Capture the cell that displays the provided text and extract its (X, Y) central coordinate. 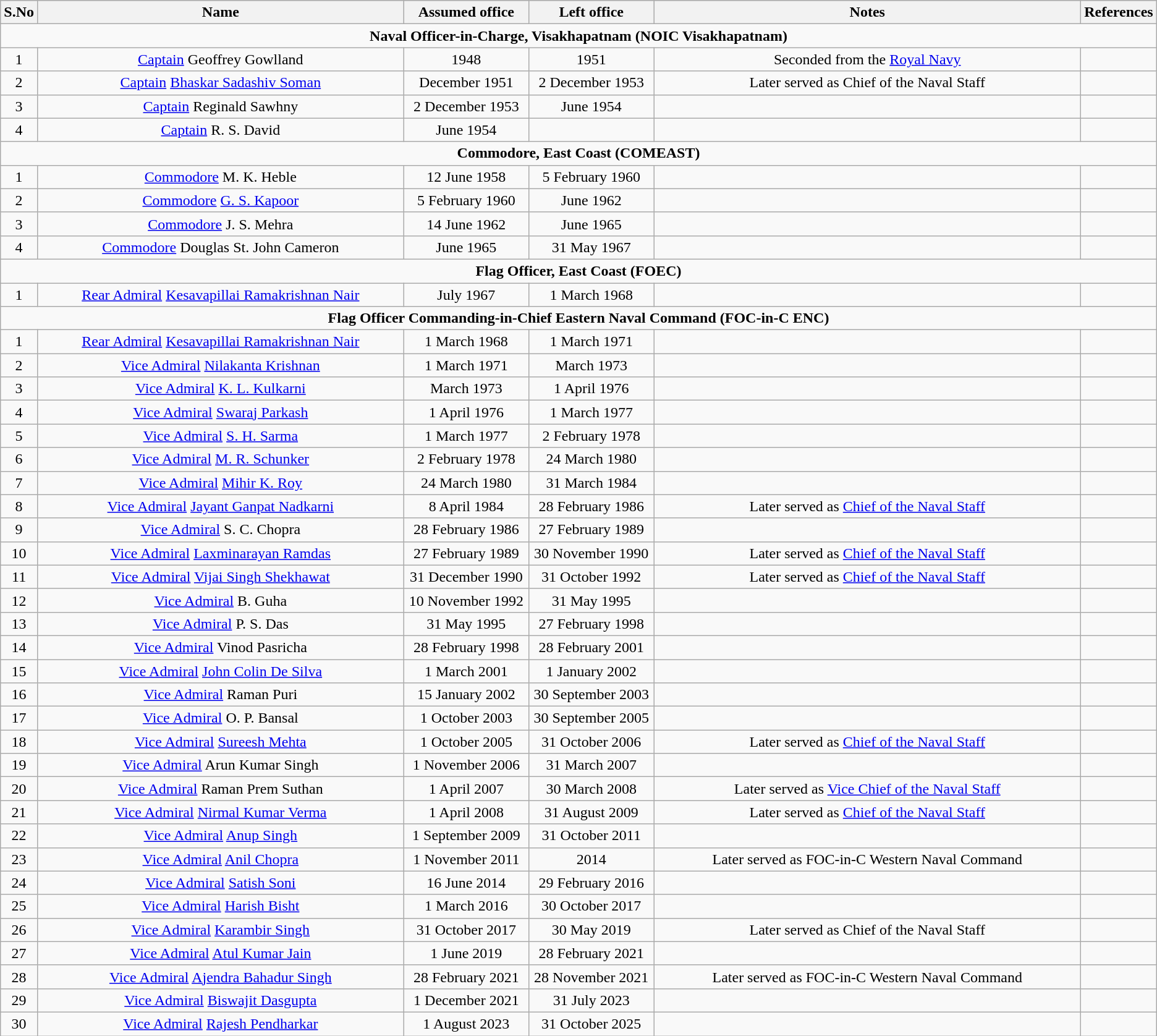
30 November 1990 (591, 553)
1 November 2011 (466, 859)
Vice Admiral Jayant Ganpat Nadkarni (220, 506)
1 March 2001 (466, 671)
31 December 1990 (466, 577)
Seconded from the Royal Navy (868, 59)
23 (19, 859)
Vice Admiral M. R. Schunker (220, 459)
Vice Admiral Raman Puri (220, 695)
Flag Officer Commanding-in-Chief Eastern Naval Command (FOC-in-C ENC) (578, 318)
Commodore J. S. Mehra (220, 224)
Vice Admiral Ajendra Bahadur Singh (220, 977)
18 (19, 742)
Vice Admiral Anup Singh (220, 836)
Vice Admiral S. C. Chopra (220, 530)
9 (19, 530)
28 November 2021 (591, 977)
31 October 2011 (591, 836)
31 March 2007 (591, 765)
Name (220, 12)
29 (19, 1000)
Flag Officer, East Coast (FOEC) (578, 271)
Assumed office (466, 12)
Vice Admiral John Colin De Silva (220, 671)
13 (19, 624)
24 (19, 883)
7 (19, 483)
28 February 2001 (591, 647)
30 September 2005 (591, 718)
29 February 2016 (591, 883)
1951 (591, 59)
27 February 1998 (591, 624)
1 October 2005 (466, 742)
Captain R. S. David (220, 130)
10 November 1992 (466, 600)
Vice Admiral Nirmal Kumar Verma (220, 812)
21 (19, 812)
Notes (868, 12)
Vice Admiral Mihir K. Roy (220, 483)
31 March 1984 (591, 483)
Vice Admiral Satish Soni (220, 883)
1 October 2003 (466, 718)
Commodore, East Coast (COMEAST) (578, 153)
Later served as Vice Chief of the Naval Staff (868, 789)
Left office (591, 12)
31 October 2017 (466, 930)
1 April 2007 (466, 789)
Vice Admiral Rajesh Pendharkar (220, 1024)
16 (19, 695)
30 September 2003 (591, 695)
Vice Admiral Laxminarayan Ramdas (220, 553)
5 (19, 436)
Vice Admiral Karambir Singh (220, 930)
Vice Admiral Sureesh Mehta (220, 742)
Vice Admiral Swaraj Parkash (220, 412)
1 April 2008 (466, 812)
26 (19, 930)
Commodore G. S. Kapoor (220, 200)
Vice Admiral Raman Prem Suthan (220, 789)
December 1951 (466, 83)
30 (19, 1024)
8 April 1984 (466, 506)
Vice Admiral Vinod Pasricha (220, 647)
1 September 2009 (466, 836)
1 November 2006 (466, 765)
12 June 1958 (466, 177)
Vice Admiral Arun Kumar Singh (220, 765)
Vice Admiral O. P. Bansal (220, 718)
Captain Reginald Sawhny (220, 106)
Captain Geoffrey Gowlland (220, 59)
Vice Admiral Atul Kumar Jain (220, 953)
22 (19, 836)
28 February 1998 (466, 647)
S.No (19, 12)
Vice Admiral Anil Chopra (220, 859)
Vice Admiral Nilakanta Krishnan (220, 365)
2014 (591, 859)
1 January 2002 (591, 671)
31 August 2009 (591, 812)
20 (19, 789)
6 (19, 459)
19 (19, 765)
Vice Admiral K. L. Kulkarni (220, 389)
1 March 2016 (466, 906)
27 (19, 953)
Vice Admiral Vijai Singh Shekhawat (220, 577)
Commodore Douglas St. John Cameron (220, 247)
References (1119, 12)
15 (19, 671)
28 (19, 977)
Vice Admiral S. H. Sarma (220, 436)
25 (19, 906)
Captain Bhaskar Sadashiv Soman (220, 83)
Vice Admiral P. S. Das (220, 624)
June 1962 (591, 200)
31 October 1992 (591, 577)
31 July 2023 (591, 1000)
14 (19, 647)
31 October 2025 (591, 1024)
8 (19, 506)
17 (19, 718)
12 (19, 600)
31 October 2006 (591, 742)
Commodore M. K. Heble (220, 177)
1 June 2019 (466, 953)
Vice Admiral B. Guha (220, 600)
July 1967 (466, 295)
15 January 2002 (466, 695)
Naval Officer-in-Charge, Visakhapatnam (NOIC Visakhapatnam) (578, 36)
16 June 2014 (466, 883)
Vice Admiral Biswajit Dasgupta (220, 1000)
30 October 2017 (591, 906)
11 (19, 577)
30 May 2019 (591, 930)
1 August 2023 (466, 1024)
1 December 2021 (466, 1000)
10 (19, 553)
14 June 1962 (466, 224)
1948 (466, 59)
Vice Admiral Harish Bisht (220, 906)
31 May 1967 (591, 247)
30 March 2008 (591, 789)
